Find where the given text appears and provide that cell's center as (X, Y) coordinate. 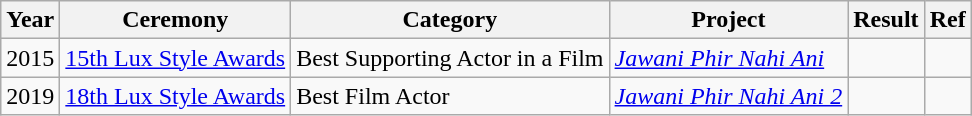
15th Lux Style Awards (176, 58)
Jawani Phir Nahi Ani 2 (728, 96)
Jawani Phir Nahi Ani (728, 58)
18th Lux Style Awards (176, 96)
Ceremony (176, 20)
Best Film Actor (450, 96)
2019 (30, 96)
Category (450, 20)
Project (728, 20)
Year (30, 20)
Ref (948, 20)
Best Supporting Actor in a Film (450, 58)
2015 (30, 58)
Result (886, 20)
